Output the (X, Y) coordinate of the center of the cell containing the given text.  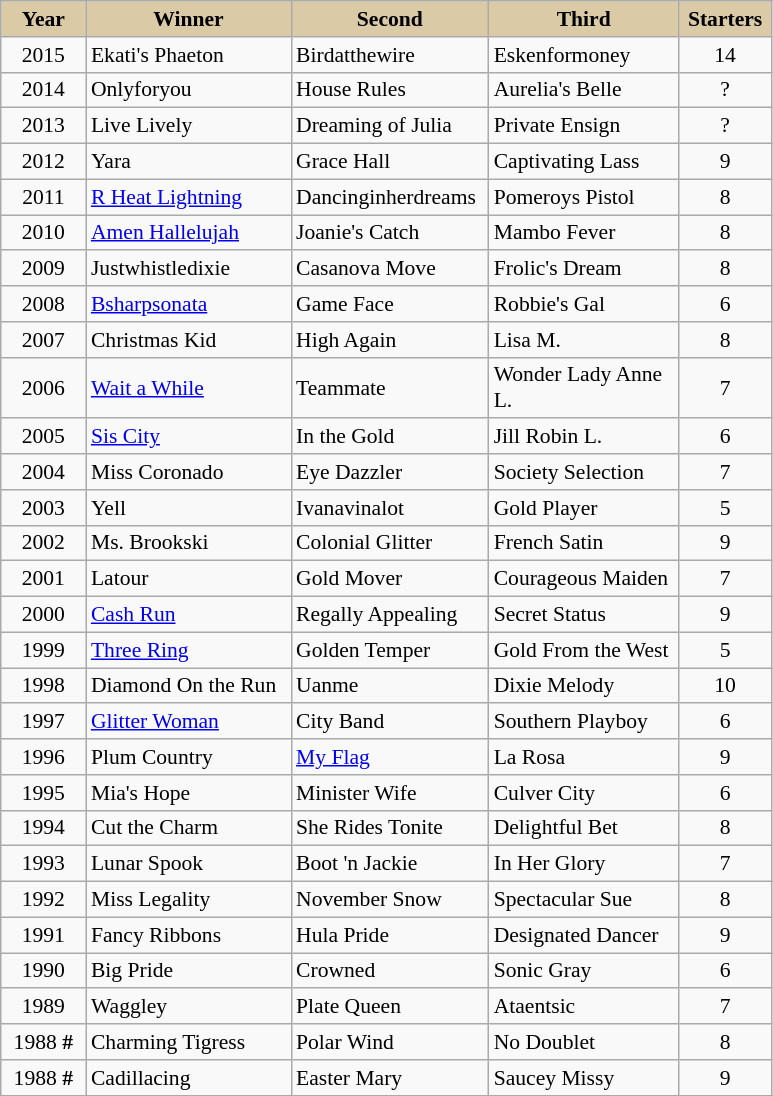
Mia's Hope (188, 793)
In Her Glory (584, 864)
Cut the Charm (188, 828)
Wonder Lady Anne L. (584, 388)
La Rosa (584, 757)
2007 (44, 340)
1993 (44, 864)
Boot 'n Jackie (390, 864)
Game Face (390, 304)
She Rides Tonite (390, 828)
Eye Dazzler (390, 472)
Ataentsic (584, 1007)
Golden Temper (390, 650)
Bsharpsonata (188, 304)
Gold Mover (390, 579)
1998 (44, 686)
2006 (44, 388)
1990 (44, 971)
Courageous Maiden (584, 579)
Saucey Missy (584, 1078)
Polar Wind (390, 1042)
2014 (44, 90)
1995 (44, 793)
Easter Mary (390, 1078)
Regally Appealing (390, 615)
House Rules (390, 90)
Southern Playboy (584, 722)
Ekati's Phaeton (188, 55)
Third (584, 19)
In the Gold (390, 437)
Charming Tigress (188, 1042)
Designated Dancer (584, 935)
French Satin (584, 543)
Yara (188, 162)
1996 (44, 757)
Justwhistledixie (188, 269)
Private Ensign (584, 126)
Latour (188, 579)
Yell (188, 508)
Lisa M. (584, 340)
City Band (390, 722)
Crowned (390, 971)
2005 (44, 437)
2010 (44, 233)
2015 (44, 55)
R Heat Lightning (188, 197)
14 (726, 55)
2009 (44, 269)
2012 (44, 162)
1997 (44, 722)
Birdatthewire (390, 55)
Secret Status (584, 615)
Aurelia's Belle (584, 90)
Colonial Glitter (390, 543)
1992 (44, 900)
Teammate (390, 388)
2003 (44, 508)
1991 (44, 935)
Uanme (390, 686)
Pomeroys Pistol (584, 197)
Spectacular Sue (584, 900)
Captivating Lass (584, 162)
Wait a While (188, 388)
Lunar Spook (188, 864)
Dancinginherdreams (390, 197)
Ivanavinalot (390, 508)
Sis City (188, 437)
Amen Hallelujah (188, 233)
Delightful Bet (584, 828)
Society Selection (584, 472)
Plum Country (188, 757)
Christmas Kid (188, 340)
Year (44, 19)
2001 (44, 579)
Hula Pride (390, 935)
Eskenformoney (584, 55)
Onlyforyou (188, 90)
2002 (44, 543)
2000 (44, 615)
Diamond On the Run (188, 686)
Dixie Melody (584, 686)
Fancy Ribbons (188, 935)
Winner (188, 19)
Miss Coronado (188, 472)
Gold Player (584, 508)
Joanie's Catch (390, 233)
Glitter Woman (188, 722)
Cadillacing (188, 1078)
2008 (44, 304)
Second (390, 19)
Cash Run (188, 615)
1989 (44, 1007)
Ms. Brookski (188, 543)
Gold From the West (584, 650)
Sonic Gray (584, 971)
My Flag (390, 757)
Waggley (188, 1007)
1999 (44, 650)
No Doublet (584, 1042)
High Again (390, 340)
Robbie's Gal (584, 304)
Minister Wife (390, 793)
Plate Queen (390, 1007)
Starters (726, 19)
Grace Hall (390, 162)
Miss Legality (188, 900)
2011 (44, 197)
Dreaming of Julia (390, 126)
Three Ring (188, 650)
Mambo Fever (584, 233)
Jill Robin L. (584, 437)
10 (726, 686)
Big Pride (188, 971)
1994 (44, 828)
Culver City (584, 793)
Live Lively (188, 126)
2004 (44, 472)
Casanova Move (390, 269)
2013 (44, 126)
Frolic's Dream (584, 269)
November Snow (390, 900)
